Output the (X, Y) coordinate of the center of the cell containing the given text.  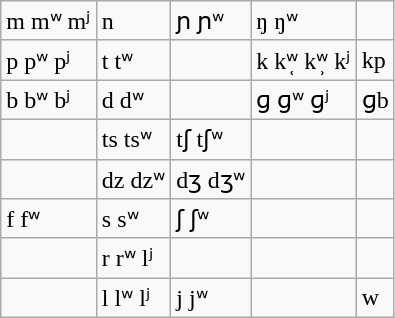
n (133, 21)
j jʷ (211, 298)
tʃ tʃʷ (211, 139)
ts tsʷ (133, 139)
ʃ ʃʷ (211, 219)
d dʷ (133, 100)
t tʷ (133, 60)
p pʷ pʲ (49, 60)
m mʷ mʲ (49, 21)
ɡ ɡʷ ɡʲ (304, 100)
ɲ ɲʷ (211, 21)
b bʷ bʲ (49, 100)
l lʷ lʲ (133, 298)
ɡb (375, 100)
kp (375, 60)
r rʷ lʲ (133, 258)
w (375, 298)
dz dzʷ (133, 179)
ŋ ŋʷ (304, 21)
dʒ dʒʷ (211, 179)
s sʷ (133, 219)
f fʷ (49, 219)
k kʷ̜ kʷ̹ kʲ (304, 60)
